Extract the (x, y) coordinate from the center of the cell holding the provided text.  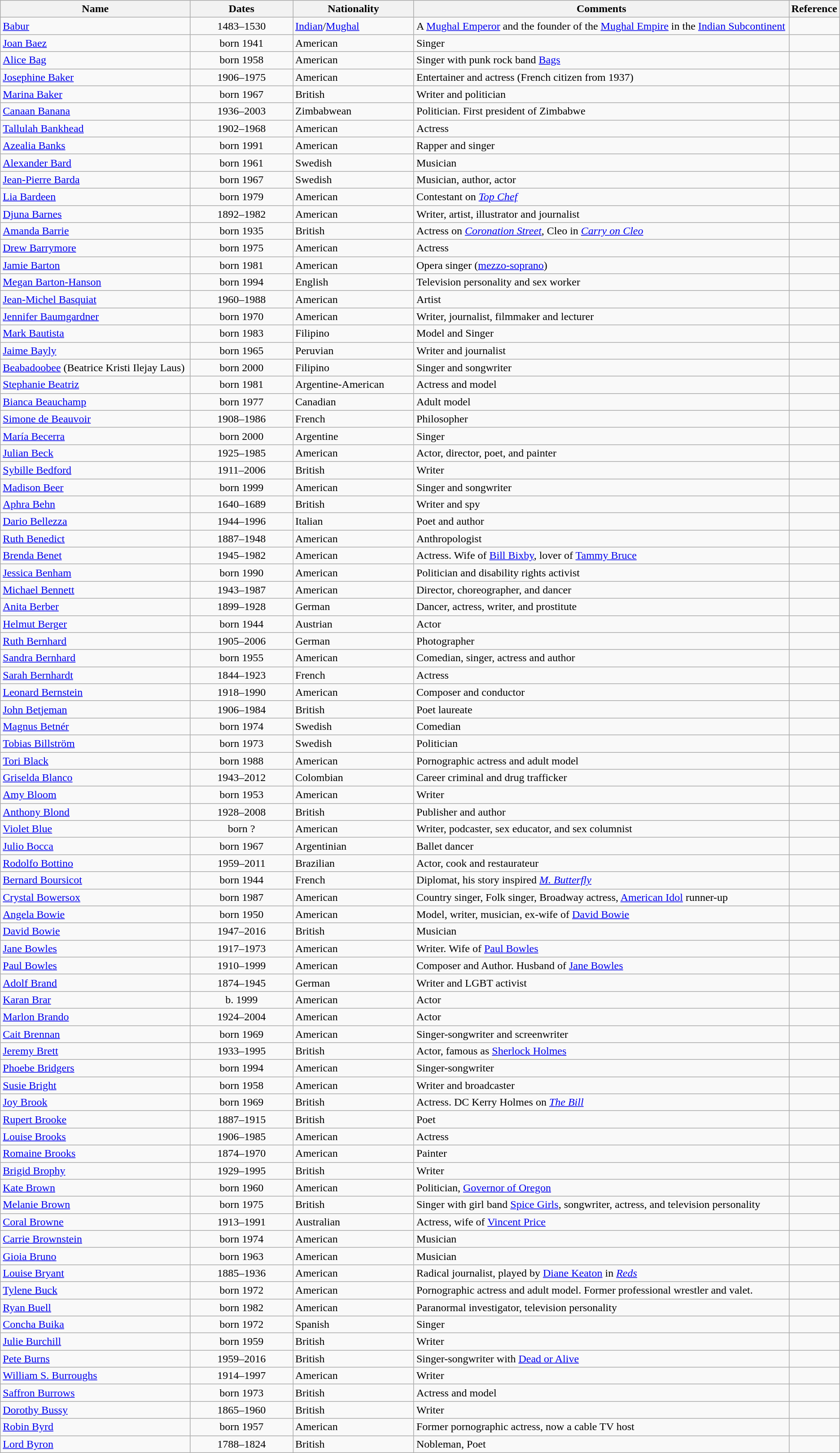
Career criminal and drug trafficker (601, 778)
Alice Bag (95, 60)
born 1955 (241, 658)
1874–1970 (241, 1154)
Carrie Brownstein (95, 1239)
Actor, cook and restaurateur (601, 863)
Poet laureate (601, 709)
Simone de Beauvoir (95, 419)
Radical journalist, played by Diane Keaton in Reds (601, 1273)
Melanie Brown (95, 1205)
Violet Blue (95, 829)
1911–2006 (241, 470)
1905–2006 (241, 641)
Jean-Michel Basquiat (95, 299)
Colombian (354, 778)
Dates (241, 9)
1885–1936 (241, 1273)
Politician and disability rights activist (601, 573)
Argentine (354, 436)
Musician, author, actor (601, 180)
born 1987 (241, 897)
Nobleman, Poet (601, 1444)
Joy Brook (95, 1102)
1874–1945 (241, 983)
Ballet dancer (601, 846)
1936–2003 (241, 111)
Singer with punk rock band Bags (601, 60)
Susie Bright (95, 1085)
Politician, Governor of Oregon (601, 1188)
Indian/Mughal (354, 26)
Drew Barrymore (95, 248)
1844–1923 (241, 675)
Singer-songwriter and screenwriter (601, 1034)
Leonard Bernstein (95, 692)
born 1963 (241, 1256)
Helmut Berger (95, 624)
John Betjeman (95, 709)
Contestant on Top Chef (601, 197)
1914–1997 (241, 1376)
Tori Black (95, 761)
Gioia Bruno (95, 1256)
Reference (814, 9)
William S. Burroughs (95, 1376)
Actress on Coronation Street, Cleo in Carry on Cleo (601, 231)
Saffron Burrows (95, 1393)
Writer and broadcaster (601, 1085)
Writer and journalist (601, 351)
Ruth Benedict (95, 539)
Kate Brown (95, 1188)
Concha Buika (95, 1325)
Tylene Buck (95, 1290)
1865–1960 (241, 1410)
1899–1928 (241, 607)
1959–2016 (241, 1359)
English (354, 282)
born 1982 (241, 1308)
Actress, wife of Vincent Price (601, 1222)
Amy Bloom (95, 795)
1887–1915 (241, 1119)
Jeremy Brett (95, 1051)
Singer-songwriter (601, 1068)
Coral Browne (95, 1222)
born 1988 (241, 761)
Dancer, actress, writer, and prostitute (601, 607)
born 1970 (241, 316)
Jane Bowles (95, 948)
Marlon Brando (95, 1017)
Writer, artist, illustrator and journalist (601, 214)
Former pornographic actress, now a cable TV host (601, 1427)
b. 1999 (241, 1000)
Jamie Barton (95, 265)
born 1960 (241, 1188)
Singer with girl band Spice Girls, songwriter, actress, and television personality (601, 1205)
Jennifer Baumgardner (95, 316)
Composer and Author. Husband of Jane Bowles (601, 966)
1944–1996 (241, 522)
Jessica Benham (95, 573)
1640–1689 (241, 505)
Singer-songwriter with Dead or Alive (601, 1359)
Name (95, 9)
Stephanie Beatriz (95, 385)
born 1953 (241, 795)
born 1991 (241, 145)
Country singer, Folk singer, Broadway actress, American Idol runner-up (601, 897)
Louise Brooks (95, 1137)
A Mughal Emperor and the founder of the Mughal Empire in the Indian Subcontinent (601, 26)
Opera singer (mezzo-soprano) (601, 265)
Julio Bocca (95, 846)
Austrian (354, 624)
Megan Barton-Hanson (95, 282)
born 1977 (241, 402)
Julian Beck (95, 453)
1906–1975 (241, 77)
1892–1982 (241, 214)
1887–1948 (241, 539)
Nationality (354, 9)
1960–1988 (241, 299)
1908–1986 (241, 419)
1943–2012 (241, 778)
Michael Bennett (95, 590)
born 1961 (241, 162)
1945–1982 (241, 556)
Writer, podcaster, sex educator, and sex columnist (601, 829)
Dario Bellezza (95, 522)
Actor, director, poet, and painter (601, 453)
1483–1530 (241, 26)
Brenda Benet (95, 556)
1906–1985 (241, 1137)
Paranormal investigator, television personality (601, 1308)
born 1941 (241, 43)
1959–2011 (241, 863)
1902–1968 (241, 128)
1924–2004 (241, 1017)
Djuna Barnes (95, 214)
Julie Burchill (95, 1342)
Painter (601, 1154)
1910–1999 (241, 966)
Artist (601, 299)
Robin Byrd (95, 1427)
Comedian (601, 726)
born 1983 (241, 334)
Sarah Bernhardt (95, 675)
Spanish (354, 1325)
Anita Berber (95, 607)
Josephine Baker (95, 77)
born 1935 (241, 231)
Poet and author (601, 522)
Politician. First president of Zimbabwe (601, 111)
Louise Bryant (95, 1273)
Entertainer and actress (French citizen from 1937) (601, 77)
Writer and LGBT activist (601, 983)
María Becerra (95, 436)
Sandra Bernhard (95, 658)
Pornographic actress and adult model (601, 761)
Marina Baker (95, 94)
Ryan Buell (95, 1308)
born 1999 (241, 487)
Peruvian (354, 351)
Madison Beer (95, 487)
1933–1995 (241, 1051)
Mark Bautista (95, 334)
Argentinian (354, 846)
Zimbabwean (354, 111)
Karan Brar (95, 1000)
Jaime Bayly (95, 351)
Diplomat, his story inspired M. Butterfly (601, 880)
Actress. Wife of Bill Bixby, lover of Tammy Bruce (601, 556)
1906–1984 (241, 709)
born 1979 (241, 197)
Actress. DC Kerry Holmes on The Bill (601, 1102)
Pete Burns (95, 1359)
Jean-Pierre Barda (95, 180)
1943–1987 (241, 590)
Writer, journalist, filmmaker and lecturer (601, 316)
Crystal Bowersox (95, 897)
Pornographic actress and adult model. Former professional wrestler and valet. (601, 1290)
Director, choreographer, and dancer (601, 590)
Tallulah Bankhead (95, 128)
Bernard Boursicot (95, 880)
1925–1985 (241, 453)
1947–2016 (241, 931)
Lia Bardeen (95, 197)
Publisher and author (601, 812)
born ? (241, 829)
Photographer (601, 641)
Angela Bowie (95, 914)
Writer. Wife of Paul Bowles (601, 948)
Alexander Bard (95, 162)
Tobias Billström (95, 743)
Comments (601, 9)
Australian (354, 1222)
Model and Singer (601, 334)
Adolf Brand (95, 983)
1917–1973 (241, 948)
Writer and politician (601, 94)
1928–2008 (241, 812)
1913–1991 (241, 1222)
Anthony Blond (95, 812)
born 1957 (241, 1427)
Amanda Barrie (95, 231)
Romaine Brooks (95, 1154)
1918–1990 (241, 692)
Canaan Banana (95, 111)
Ruth Bernhard (95, 641)
born 1965 (241, 351)
1929–1995 (241, 1171)
Aphra Behn (95, 505)
Sybille Bedford (95, 470)
Adult model (601, 402)
born 1959 (241, 1342)
Politician (601, 743)
Writer and spy (601, 505)
Canadian (354, 402)
Brazilian (354, 863)
Comedian, singer, actress and author (601, 658)
born 1950 (241, 914)
Philosopher (601, 419)
Italian (354, 522)
born 1990 (241, 573)
Paul Bowles (95, 966)
1788–1824 (241, 1444)
Composer and conductor (601, 692)
Model, writer, musician, ex-wife of David Bowie (601, 914)
Lord Byron (95, 1444)
Dorothy Bussy (95, 1410)
Bianca Beauchamp (95, 402)
Brigid Brophy (95, 1171)
Magnus Betnér (95, 726)
Anthropologist (601, 539)
Rupert Brooke (95, 1119)
Beabadoobee (Beatrice Kristi Ilejay Laus) (95, 368)
Phoebe Bridgers (95, 1068)
Griselda Blanco (95, 778)
Babur (95, 26)
Television personality and sex worker (601, 282)
Argentine-American (354, 385)
Rapper and singer (601, 145)
Rodolfo Bottino (95, 863)
Cait Brennan (95, 1034)
David Bowie (95, 931)
Actor, famous as Sherlock Holmes (601, 1051)
Joan Baez (95, 43)
Poet (601, 1119)
Azealia Banks (95, 145)
